Return (x, y) of the center of cell containing provided text 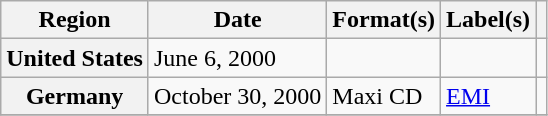
Format(s) (384, 20)
Date (237, 20)
October 30, 2000 (237, 96)
Maxi CD (384, 96)
Region (75, 20)
Germany (75, 96)
EMI (488, 96)
United States (75, 58)
June 6, 2000 (237, 58)
Label(s) (488, 20)
